Find where the given text appears and provide that cell's center as [X, Y] coordinate. 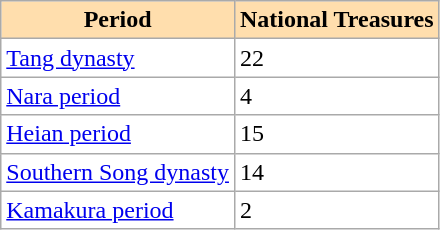
14 [336, 172]
Kamakura period [118, 210]
Period [118, 20]
22 [336, 58]
Southern Song dynasty [118, 172]
Nara period [118, 96]
15 [336, 134]
4 [336, 96]
Tang dynasty [118, 58]
National Treasures [336, 20]
2 [336, 210]
Heian period [118, 134]
